Pinpoint the cell where the given text exists, returning its [X, Y] midpoint coordinate. 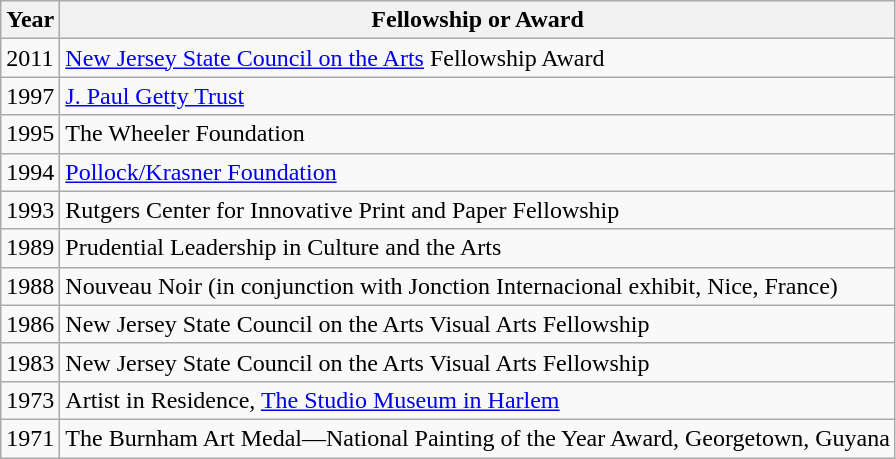
Pollock/Krasner Foundation [478, 172]
1989 [30, 248]
1971 [30, 438]
1973 [30, 400]
1994 [30, 172]
Rutgers Center for Innovative Print and Paper Fellowship [478, 210]
Nouveau Noir (in conjunction with Jonction Internacional exhibit, Nice, France) [478, 286]
1988 [30, 286]
1993 [30, 210]
Fellowship or Award [478, 20]
Artist in Residence, The Studio Museum in Harlem [478, 400]
Prudential Leadership in Culture and the Arts [478, 248]
Year [30, 20]
New Jersey State Council on the Arts Fellowship Award [478, 58]
J. Paul Getty Trust [478, 96]
1997 [30, 96]
The Burnham Art Medal—National Painting of the Year Award, Georgetown, Guyana [478, 438]
1986 [30, 324]
The Wheeler Foundation [478, 134]
1983 [30, 362]
2011 [30, 58]
1995 [30, 134]
